Identify which cell holds the provided text, then report its (X, Y) central coordinate. 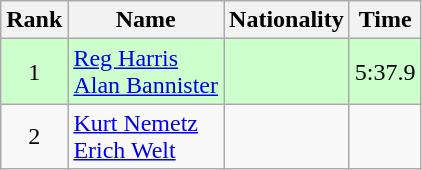
5:37.9 (385, 72)
Time (385, 20)
Rank (34, 20)
Name (146, 20)
Reg HarrisAlan Bannister (146, 72)
Kurt NemetzErich Welt (146, 136)
2 (34, 136)
1 (34, 72)
Nationality (287, 20)
